Scan for the cell matching the given text and deliver its [x, y] coordinate at center. 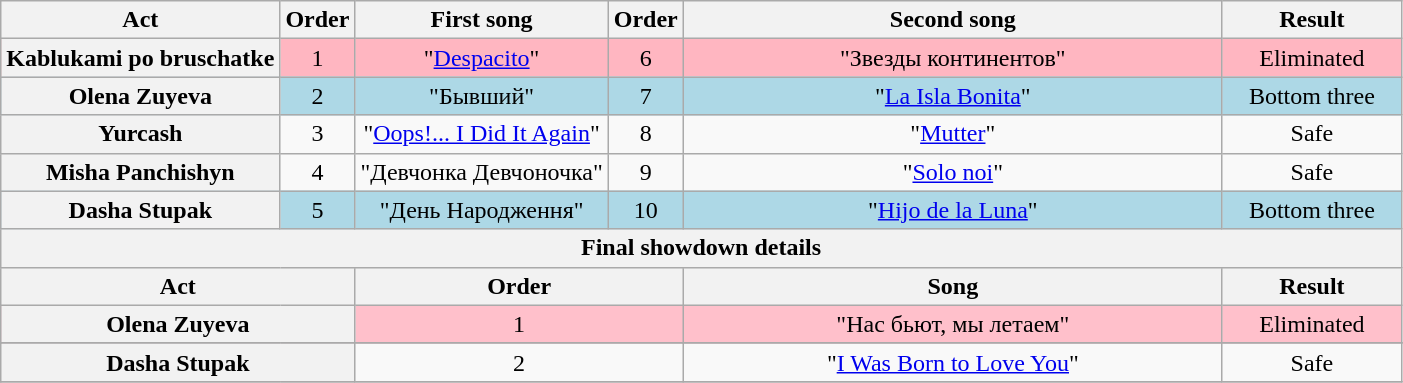
Yurcash [140, 134]
5 [318, 210]
"Нас бьют, мы летаем" [952, 324]
Kablukami po bruschatke [140, 58]
Final showdown details [702, 248]
8 [646, 134]
First song [482, 20]
Misha Panchishyn [140, 172]
"Звезды континентов" [952, 58]
"Mutter" [952, 134]
"I Was Born to Love You" [952, 362]
"Hijo de la Luna" [952, 210]
"Бывший" [482, 96]
"La Isla Bonita" [952, 96]
6 [646, 58]
3 [318, 134]
7 [646, 96]
"Solo noi" [952, 172]
"Oops!... I Did It Again" [482, 134]
9 [646, 172]
"Девчонка Девчоночка" [482, 172]
4 [318, 172]
10 [646, 210]
Song [952, 286]
"День Народження" [482, 210]
Second song [952, 20]
"Despacito" [482, 58]
